Scan for the cell matching the given text and deliver its (x, y) coordinate at center. 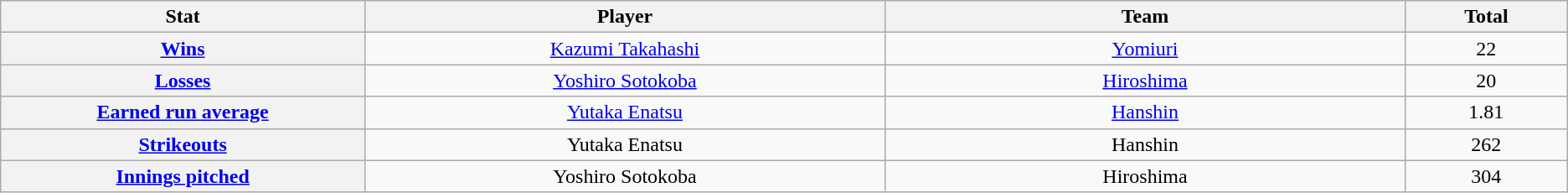
262 (1486, 144)
Innings pitched (183, 176)
Team (1144, 17)
20 (1486, 81)
Total (1486, 17)
Yomiuri (1144, 49)
Losses (183, 81)
Stat (183, 17)
Kazumi Takahashi (625, 49)
304 (1486, 176)
Player (625, 17)
1.81 (1486, 112)
Wins (183, 49)
22 (1486, 49)
Strikeouts (183, 144)
Earned run average (183, 112)
